Determine the [x, y] coordinate at the center of the cell enclosing the given text.  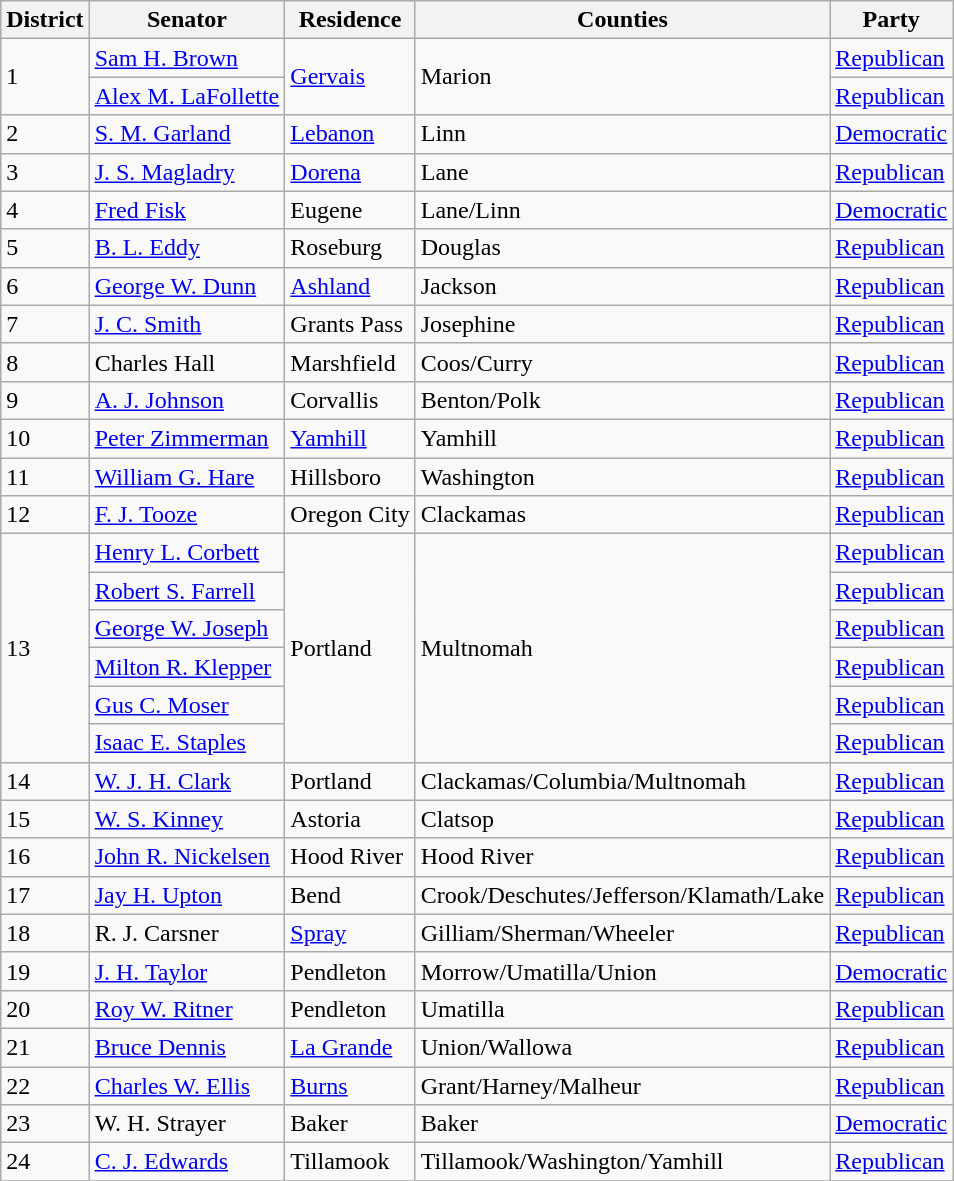
Multnomah [622, 648]
Clatsop [622, 819]
14 [45, 781]
C. J. Edwards [187, 1162]
Marshfield [350, 362]
Linn [622, 134]
Sam H. Brown [187, 58]
J. H. Taylor [187, 971]
Hillsboro [350, 477]
Bruce Dennis [187, 1047]
Robert S. Farrell [187, 591]
Milton R. Klepper [187, 667]
B. L. Eddy [187, 248]
Eugene [350, 210]
Clackamas [622, 515]
George W. Joseph [187, 629]
Morrow/Umatilla/Union [622, 971]
Roseburg [350, 248]
Gervais [350, 77]
3 [45, 172]
W. J. H. Clark [187, 781]
Grant/Harney/Malheur [622, 1085]
22 [45, 1085]
15 [45, 819]
Counties [622, 20]
Coos/Curry [622, 362]
Ashland [350, 286]
Bend [350, 895]
F. J. Tooze [187, 515]
20 [45, 1009]
S. M. Garland [187, 134]
9 [45, 400]
Umatilla [622, 1009]
J. S. Magladry [187, 172]
Lane/Linn [622, 210]
21 [45, 1047]
Peter Zimmerman [187, 438]
2 [45, 134]
Astoria [350, 819]
10 [45, 438]
Dorena [350, 172]
19 [45, 971]
Corvallis [350, 400]
6 [45, 286]
John R. Nickelsen [187, 857]
J. C. Smith [187, 324]
Tillamook/Washington/Yamhill [622, 1162]
Gilliam/Sherman/Wheeler [622, 933]
5 [45, 248]
Charles W. Ellis [187, 1085]
Douglas [622, 248]
District [45, 20]
Isaac E. Staples [187, 743]
11 [45, 477]
16 [45, 857]
R. J. Carsner [187, 933]
1 [45, 77]
24 [45, 1162]
13 [45, 648]
W. S. Kinney [187, 819]
Marion [622, 77]
William G. Hare [187, 477]
Lane [622, 172]
George W. Dunn [187, 286]
Residence [350, 20]
Fred Fisk [187, 210]
Tillamook [350, 1162]
Josephine [622, 324]
Grants Pass [350, 324]
Spray [350, 933]
Alex M. LaFollette [187, 96]
A. J. Johnson [187, 400]
Benton/Polk [622, 400]
8 [45, 362]
Gus C. Moser [187, 705]
4 [45, 210]
Henry L. Corbett [187, 553]
17 [45, 895]
La Grande [350, 1047]
Jackson [622, 286]
Jay H. Upton [187, 895]
Washington [622, 477]
Burns [350, 1085]
Clackamas/Columbia/Multnomah [622, 781]
Crook/Deschutes/Jefferson/Klamath/Lake [622, 895]
12 [45, 515]
Roy W. Ritner [187, 1009]
Union/Wallowa [622, 1047]
Party [892, 20]
23 [45, 1124]
18 [45, 933]
7 [45, 324]
Charles Hall [187, 362]
Oregon City [350, 515]
Senator [187, 20]
Lebanon [350, 134]
W. H. Strayer [187, 1124]
